Determine the [X, Y] coordinate at the center of the cell enclosing the given text.  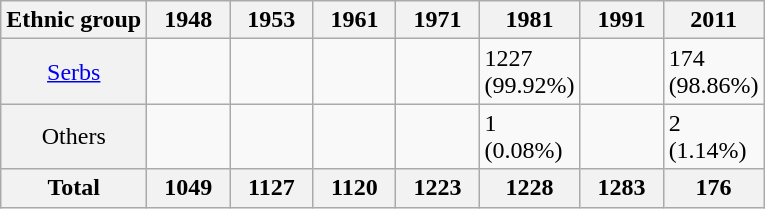
Serbs [74, 72]
1223 [438, 188]
1961 [354, 20]
1991 [622, 20]
2(1.14%) [714, 136]
Total [74, 188]
1953 [272, 20]
1127 [272, 188]
1049 [188, 188]
176 [714, 188]
1948 [188, 20]
1283 [622, 188]
Others [74, 136]
1981 [530, 20]
Ethnic group [74, 20]
1120 [354, 188]
1228 [530, 188]
2011 [714, 20]
1 (0.08%) [530, 136]
174(98.86%) [714, 72]
1227 (99.92%) [530, 72]
1971 [438, 20]
